Search for the cell housing the specified text and yield its (X, Y) center coordinate. 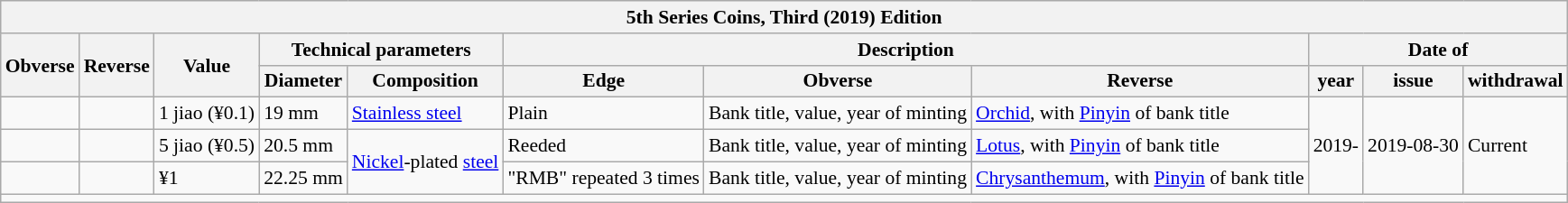
¥1 (207, 178)
Description (905, 50)
2019-08-30 (1414, 146)
Orchid, with Pinyin of bank title (1140, 114)
year (1336, 81)
Chrysanthemum, with Pinyin of bank title (1140, 178)
5 jiao (¥0.5) (207, 146)
Value (207, 65)
1 jiao (¥0.1) (207, 114)
5th Series Coins, Third (2019) Edition (784, 17)
Reeded (603, 146)
Technical parameters (381, 50)
Date of (1439, 50)
19 mm (303, 114)
Edge (603, 81)
Plain (603, 114)
Lotus, with Pinyin of bank title (1140, 146)
issue (1414, 81)
Nickel-plated steel (426, 162)
Diameter (303, 81)
"RMB" repeated 3 times (603, 178)
22.25 mm (303, 178)
20.5 mm (303, 146)
Current (1516, 146)
Composition (426, 81)
Stainless steel (426, 114)
withdrawal (1516, 81)
2019- (1336, 146)
